Output the [X, Y] coordinate of the center of the cell containing the given text.  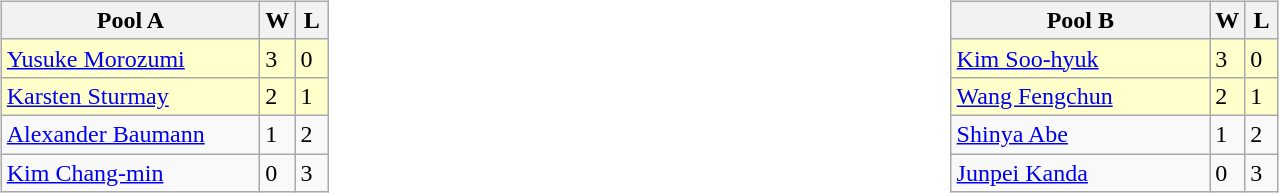
Kim Soo-hyuk [1080, 58]
Karsten Sturmay [130, 96]
Alexander Baumann [130, 134]
Wang Fengchun [1080, 96]
Kim Chang-min [130, 173]
Pool A [130, 20]
Pool B [1080, 20]
Shinya Abe [1080, 134]
Yusuke Morozumi [130, 58]
Junpei Kanda [1080, 173]
